Locate the cell with the specified text and output its (x, y) center coordinate. 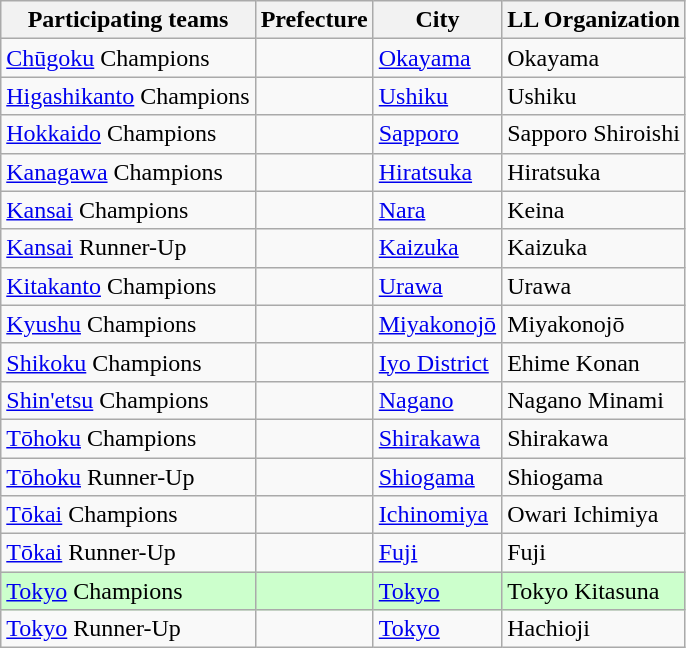
Kanagawa Champions (128, 172)
Nara (437, 210)
Owari Ichimiya (594, 515)
Keina (594, 210)
Kansai Runner-Up (128, 248)
Tokyo Champions (128, 591)
Tōkai Runner-Up (128, 553)
Higashikanto Champions (128, 96)
LL Organization (594, 20)
Kansai Champions (128, 210)
Participating teams (128, 20)
Kitakanto Champions (128, 286)
Iyo District (437, 362)
Shin'etsu Champions (128, 400)
Hachioji (594, 629)
Kyushu Champions (128, 324)
Chūgoku Champions (128, 58)
Ehime Konan (594, 362)
Shikoku Champions (128, 362)
Hokkaido Champions (128, 134)
Prefecture (314, 20)
Tōkai Champions (128, 515)
Nagano Minami (594, 400)
City (437, 20)
Ichinomiya (437, 515)
Tokyo Runner-Up (128, 629)
Tōhoku Runner-Up (128, 477)
Sapporo Shiroishi (594, 134)
Tōhoku Champions (128, 438)
Tokyo Kitasuna (594, 591)
Nagano (437, 400)
Sapporo (437, 134)
